Capture the cell that displays the provided text and extract its [X, Y] central coordinate. 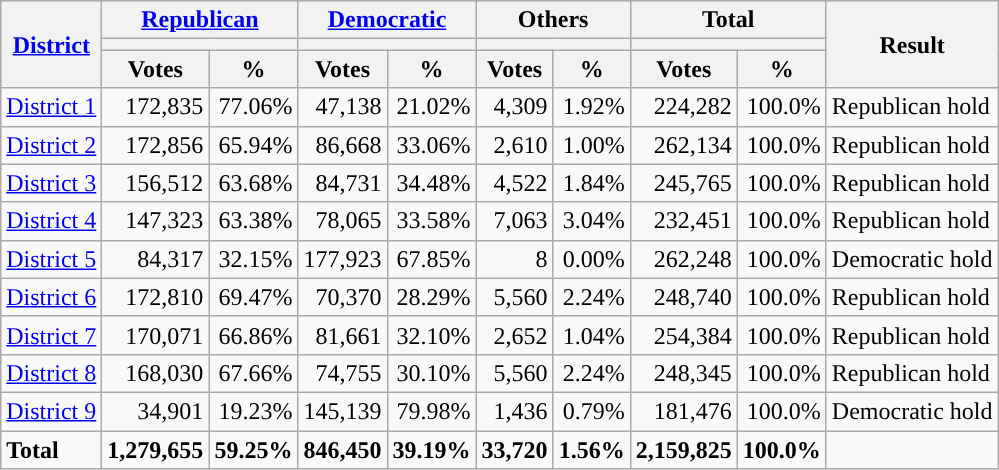
Republican [200, 20]
7,063 [514, 221]
3.04% [592, 221]
1.92% [592, 107]
Democratic [387, 20]
86,668 [342, 145]
172,856 [156, 145]
74,755 [342, 373]
34.48% [432, 183]
79.98% [432, 411]
District 2 [52, 145]
81,661 [342, 335]
District 7 [52, 335]
Others [553, 20]
66.86% [254, 335]
28.29% [432, 297]
32.10% [432, 335]
224,282 [684, 107]
1.84% [592, 183]
59.25% [254, 449]
1,436 [514, 411]
0.79% [592, 411]
232,451 [684, 221]
39.19% [432, 449]
2,159,825 [684, 449]
34,901 [156, 411]
32.15% [254, 259]
District 9 [52, 411]
19.23% [254, 411]
District [52, 44]
181,476 [684, 411]
65.94% [254, 145]
2,652 [514, 335]
33.06% [432, 145]
78,065 [342, 221]
84,317 [156, 259]
147,323 [156, 221]
67.66% [254, 373]
1,279,655 [156, 449]
168,030 [156, 373]
84,731 [342, 183]
30.10% [432, 373]
47,138 [342, 107]
172,810 [156, 297]
1.00% [592, 145]
69.47% [254, 297]
248,345 [684, 373]
77.06% [254, 107]
1.56% [592, 449]
2,610 [514, 145]
177,923 [342, 259]
145,139 [342, 411]
District 1 [52, 107]
248,740 [684, 297]
156,512 [156, 183]
Result [912, 44]
21.02% [432, 107]
4,309 [514, 107]
1.04% [592, 335]
245,765 [684, 183]
0.00% [592, 259]
262,134 [684, 145]
254,384 [684, 335]
70,370 [342, 297]
District 4 [52, 221]
District 3 [52, 183]
172,835 [156, 107]
63.38% [254, 221]
8 [514, 259]
District 6 [52, 297]
262,248 [684, 259]
District 8 [52, 373]
District 5 [52, 259]
4,522 [514, 183]
170,071 [156, 335]
33.58% [432, 221]
63.68% [254, 183]
33,720 [514, 449]
67.85% [432, 259]
846,450 [342, 449]
